Search for the cell housing the specified text and yield its (x, y) center coordinate. 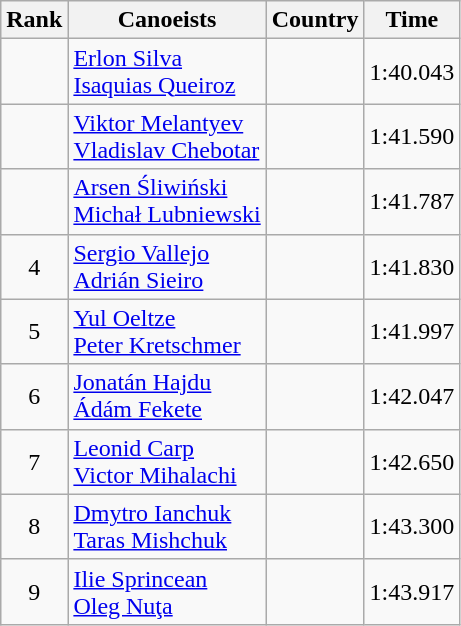
4 (34, 266)
1:41.787 (412, 202)
Arsen ŚliwińskiMichał Lubniewski (167, 202)
1:41.830 (412, 266)
1:43.917 (412, 592)
1:40.043 (412, 72)
5 (34, 332)
Sergio VallejoAdrián Sieiro (167, 266)
Viktor MelantyevVladislav Chebotar (167, 136)
Country (315, 20)
Erlon SilvaIsaquias Queiroz (167, 72)
1:41.590 (412, 136)
1:43.300 (412, 526)
Jonatán HajduÁdám Fekete (167, 396)
1:42.047 (412, 396)
6 (34, 396)
Rank (34, 20)
Leonid CarpVictor Mihalachi (167, 462)
Time (412, 20)
Ilie SprinceanOleg Nuţa (167, 592)
8 (34, 526)
1:42.650 (412, 462)
Dmytro IanchukTaras Mishchuk (167, 526)
Canoeists (167, 20)
Yul OeltzePeter Kretschmer (167, 332)
1:41.997 (412, 332)
9 (34, 592)
7 (34, 462)
